Return [x, y] of the center of cell containing provided text 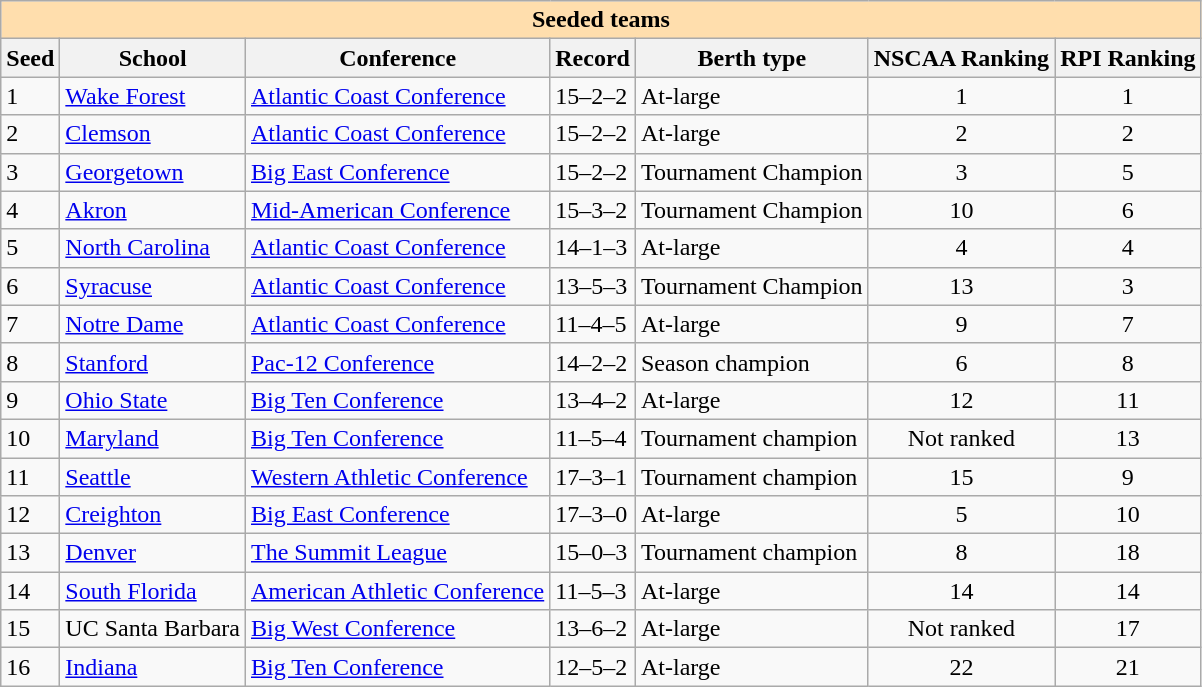
21 [1128, 667]
Western Athletic Conference [397, 477]
Seed [30, 58]
Conference [397, 58]
Big West Conference [397, 629]
The Summit League [397, 553]
Clemson [153, 134]
11–5–3 [593, 591]
13–6–2 [593, 629]
Akron [153, 210]
12–5–2 [593, 667]
14–2–2 [593, 362]
13–4–2 [593, 400]
Seattle [153, 477]
11–4–5 [593, 324]
American Athletic Conference [397, 591]
17 [1128, 629]
Syracuse [153, 286]
Record [593, 58]
18 [1128, 553]
15–0–3 [593, 553]
Season champion [752, 362]
Maryland [153, 438]
Berth type [752, 58]
15–3–2 [593, 210]
17–3–0 [593, 515]
School [153, 58]
Pac-12 Conference [397, 362]
UC Santa Barbara [153, 629]
Indiana [153, 667]
14–1–3 [593, 248]
RPI Ranking [1128, 58]
Wake Forest [153, 96]
17–3–1 [593, 477]
Stanford [153, 362]
13–5–3 [593, 286]
Denver [153, 553]
Ohio State [153, 400]
22 [961, 667]
South Florida [153, 591]
Creighton [153, 515]
16 [30, 667]
11–5–4 [593, 438]
Seeded teams [601, 20]
North Carolina [153, 248]
Mid-American Conference [397, 210]
Notre Dame [153, 324]
Georgetown [153, 172]
NSCAA Ranking [961, 58]
